Return the [X, Y] coordinate for the center point of the cell that contains the specified text.  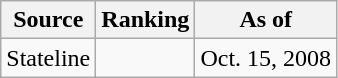
Stateline [48, 58]
Ranking [146, 20]
As of [266, 20]
Oct. 15, 2008 [266, 58]
Source [48, 20]
